Locate the cell with the specified text and output its (X, Y) center coordinate. 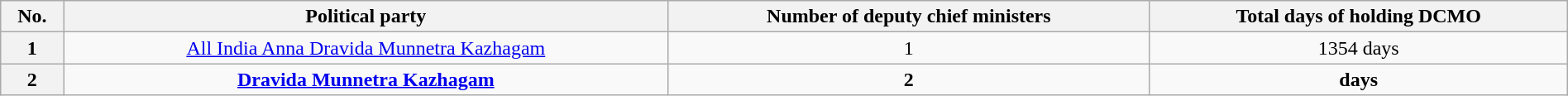
Total days of holding DCMO (1358, 17)
Dravida Munnetra Kazhagam (366, 79)
Number of deputy chief ministers (909, 17)
days (1358, 79)
Political party (366, 17)
1354 days (1358, 48)
All India Anna Dravida Munnetra Kazhagam (366, 48)
No. (32, 17)
